Return [x, y] of the center of cell containing provided text 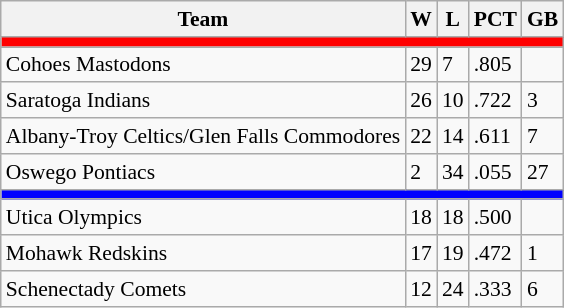
W [421, 19]
10 [453, 101]
Albany-Troy Celtics/Glen Falls Commodores [203, 136]
34 [453, 172]
Saratoga Indians [203, 101]
Utica Olympics [203, 218]
Cohoes Mastodons [203, 65]
26 [421, 101]
Team [203, 19]
.055 [496, 172]
.722 [496, 101]
.805 [496, 65]
L [453, 19]
12 [421, 289]
Oswego Pontiacs [203, 172]
14 [453, 136]
3 [542, 101]
.500 [496, 218]
GB [542, 19]
29 [421, 65]
24 [453, 289]
Schenectady Comets [203, 289]
22 [421, 136]
27 [542, 172]
.333 [496, 289]
1 [542, 253]
.611 [496, 136]
PCT [496, 19]
Mohawk Redskins [203, 253]
.472 [496, 253]
2 [421, 172]
17 [421, 253]
6 [542, 289]
19 [453, 253]
